Pinpoint the cell where the given text exists, returning its [X, Y] midpoint coordinate. 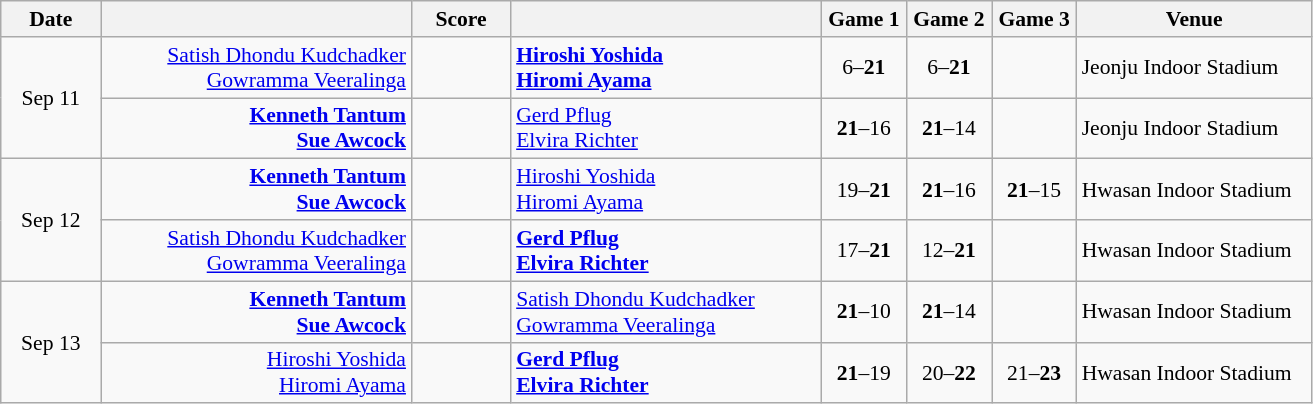
Game 2 [948, 19]
19–21 [864, 190]
12–21 [948, 250]
Sep 12 [51, 220]
Venue [1194, 19]
17–21 [864, 250]
Sep 13 [51, 342]
Game 1 [864, 19]
Game 3 [1034, 19]
Sep 11 [51, 98]
Score [461, 19]
21–23 [1034, 372]
20–22 [948, 372]
21–19 [864, 372]
Date [51, 19]
21–15 [1034, 190]
21–10 [864, 312]
